Locate the cell with the specified text and output its [x, y] center coordinate. 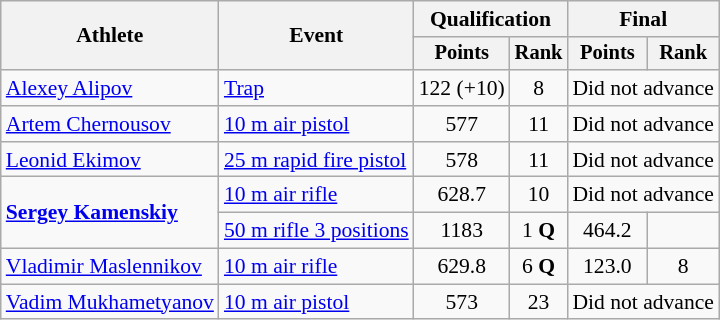
629.8 [462, 267]
577 [462, 124]
23 [539, 302]
Vadim Mukhametyanov [110, 302]
Alexey Alipov [110, 88]
123.0 [607, 267]
10 [539, 195]
Qualification [491, 19]
Artem Chernousov [110, 124]
573 [462, 302]
1 Q [539, 231]
578 [462, 160]
50 m rifle 3 positions [316, 231]
628.7 [462, 195]
Athlete [110, 36]
6 Q [539, 267]
Sergey Kamenskiy [110, 212]
25 m rapid fire pistol [316, 160]
122 (+10) [462, 88]
Trap [316, 88]
Vladimir Maslennikov [110, 267]
Leonid Ekimov [110, 160]
1183 [462, 231]
Final [643, 19]
Event [316, 36]
464.2 [607, 231]
